Extract the [x, y] coordinate from the center of the cell holding the provided text.  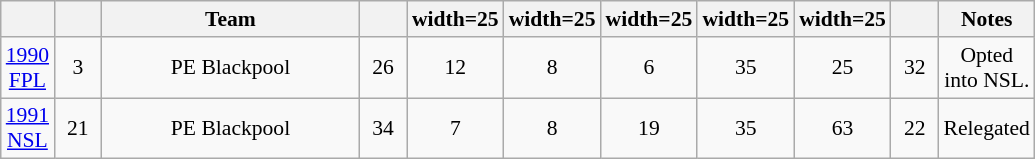
Team [231, 19]
22 [915, 128]
3 [78, 68]
6 [650, 68]
63 [842, 128]
25 [842, 68]
21 [78, 128]
1991 NSL [28, 128]
32 [915, 68]
1990 FPL [28, 68]
7 [456, 128]
Notes [987, 19]
19 [650, 128]
12 [456, 68]
Opted into NSL. [987, 68]
34 [383, 128]
26 [383, 68]
Relegated [987, 128]
